Detect which cell encompasses the target text, then output its (x, y) center coordinate. 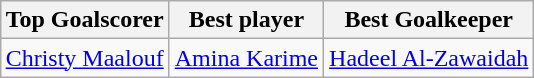
Hadeel Al-Zawaidah (429, 58)
Christy Maalouf (84, 58)
Top Goalscorer (84, 20)
Best Goalkeeper (429, 20)
Amina Karime (246, 58)
Best player (246, 20)
